Detect which cell encompasses the target text, then output its (X, Y) center coordinate. 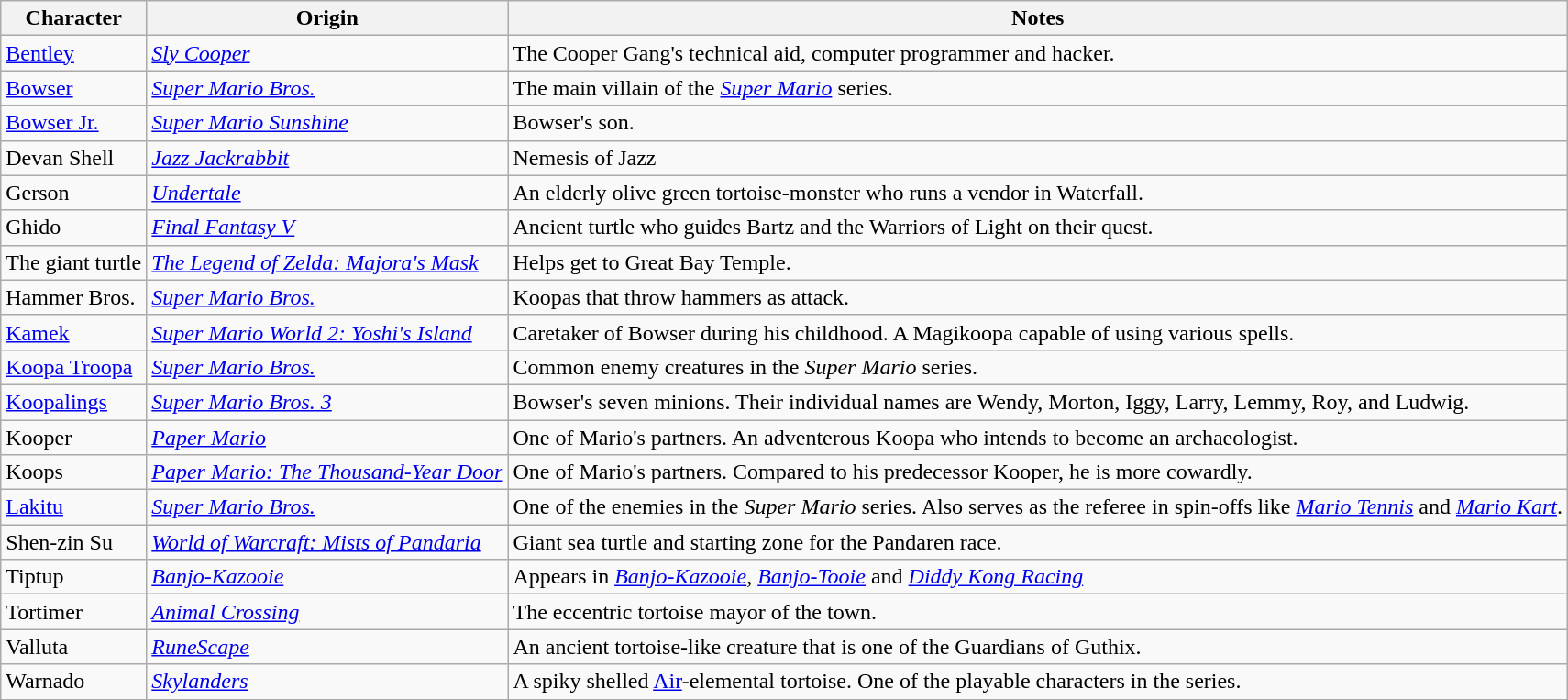
Lakitu (73, 507)
Bowser (73, 88)
One of the enemies in the Super Mario series. Also serves as the referee in spin-offs like Mario Tennis and Mario Kart. (1038, 507)
A spiky shelled Air-elemental tortoise. One of the playable characters in the series. (1038, 682)
Shen-zin Su (73, 542)
The Legend of Zelda: Majora's Mask (327, 262)
Koopalings (73, 402)
One of Mario's partners. Compared to his predecessor Kooper, he is more cowardly. (1038, 472)
Final Fantasy V (327, 228)
Origin (327, 18)
Paper Mario (327, 438)
Warnado (73, 682)
Gerson (73, 193)
The giant turtle (73, 262)
Undertale (327, 193)
Super Mario World 2: Yoshi's Island (327, 332)
Paper Mario: The Thousand-Year Door (327, 472)
Giant sea turtle and starting zone for the Pandaren race. (1038, 542)
Bowser's seven minions. Their individual names are Wendy, Morton, Iggy, Larry, Lemmy, Roy, and Ludwig. (1038, 402)
The eccentric tortoise mayor of the town. (1038, 612)
Common enemy creatures in the Super Mario series. (1038, 367)
Character (73, 18)
An ancient tortoise-like creature that is one of the Guardians of Guthix. (1038, 647)
Koops (73, 472)
Animal Crossing (327, 612)
Appears in Banjo-Kazooie, Banjo-Tooie and Diddy Kong Racing (1038, 577)
Tiptup (73, 577)
Bowser's son. (1038, 123)
Devan Shell (73, 158)
Notes (1038, 18)
The Cooper Gang's technical aid, computer programmer and hacker. (1038, 53)
Tortimer (73, 612)
Super Mario Sunshine (327, 123)
Jazz Jackrabbit (327, 158)
Ghido (73, 228)
The main villain of the Super Mario series. (1038, 88)
Helps get to Great Bay Temple. (1038, 262)
Hammer Bros. (73, 297)
An elderly olive green tortoise-monster who runs a vendor in Waterfall. (1038, 193)
Sly Cooper (327, 53)
Ancient turtle who guides Bartz and the Warriors of Light on their quest. (1038, 228)
Koopas that throw hammers as attack. (1038, 297)
Koopa Troopa (73, 367)
Skylanders (327, 682)
Kamek (73, 332)
RuneScape (327, 647)
Banjo-Kazooie (327, 577)
Nemesis of Jazz (1038, 158)
Caretaker of Bowser during his childhood. A Magikoopa capable of using various spells. (1038, 332)
Kooper (73, 438)
Bentley (73, 53)
One of Mario's partners. An adventerous Koopa who intends to become an archaeologist. (1038, 438)
World of Warcraft: Mists of Pandaria (327, 542)
Valluta (73, 647)
Bowser Jr. (73, 123)
Super Mario Bros. 3 (327, 402)
